Determine the [X, Y] coordinate at the center of the cell enclosing the given text.  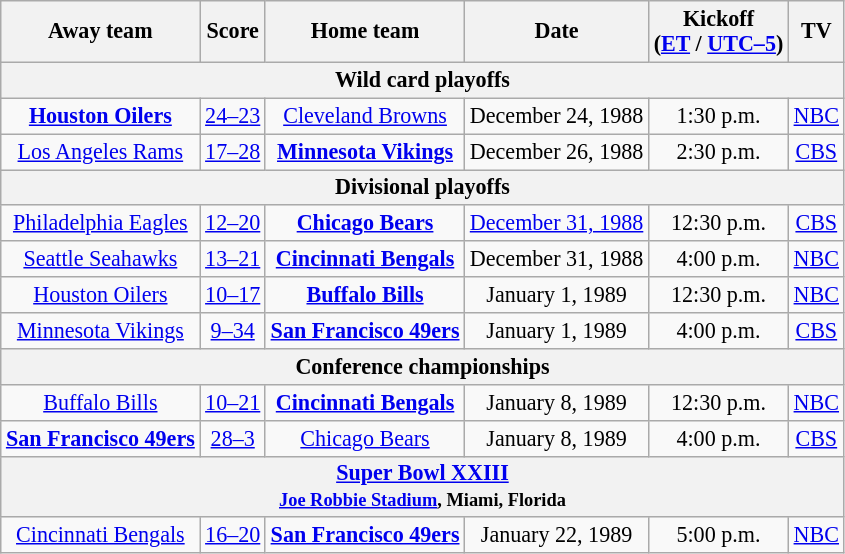
10–17 [233, 295]
Philadelphia Eagles [100, 223]
Divisional playoffs [422, 187]
28–3 [233, 438]
10–21 [233, 402]
Score [233, 30]
December 26, 1988 [557, 151]
9–34 [233, 330]
December 24, 1988 [557, 116]
Date [557, 30]
12–20 [233, 223]
2:30 p.m. [718, 151]
January 22, 1989 [557, 535]
Seattle Seahawks [100, 259]
24–23 [233, 116]
Wild card playoffs [422, 80]
Los Angeles Rams [100, 151]
1:30 p.m. [718, 116]
Conference championships [422, 366]
Super Bowl XXIIIJoe Robbie Stadium, Miami, Florida [422, 486]
Home team [364, 30]
Cleveland Browns [364, 116]
17–28 [233, 151]
13–21 [233, 259]
Away team [100, 30]
5:00 p.m. [718, 535]
TV [816, 30]
Kickoff(ET / UTC–5) [718, 30]
16–20 [233, 535]
